Provide the [X, Y] coordinate of the cell's center where the given text is located.  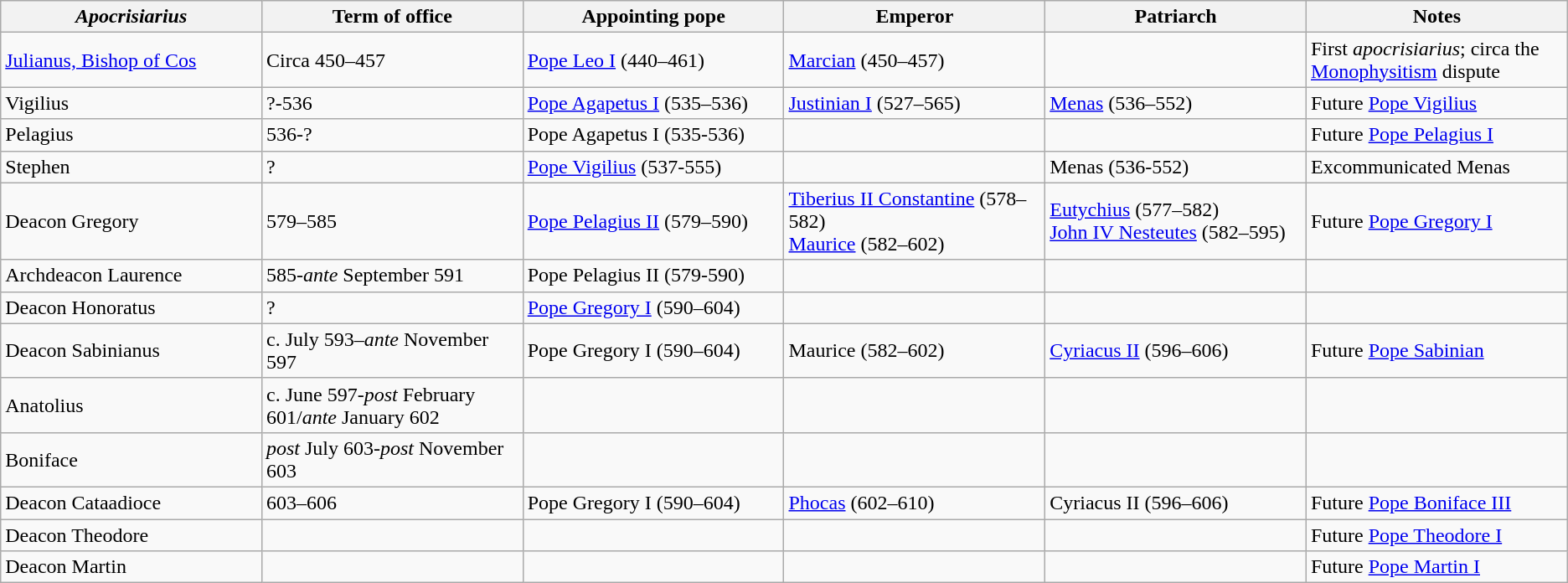
Future Pope Gregory I [1436, 221]
Pope Vigilius (537-555) [653, 167]
Apocrisiarius [132, 17]
First apocrisiarius; circa the Monophysitism dispute [1436, 60]
Appointing pope [653, 17]
Term of office [392, 17]
Notes [1436, 17]
Future Pope Vigilius [1436, 103]
603–606 [392, 503]
Boniface [132, 459]
Emperor [915, 17]
Pope Pelagius II (579–590) [653, 221]
Future Pope Boniface III [1436, 503]
Future Pope Sabinian [1436, 350]
c. July 593–ante November 597 [392, 350]
post July 603-post November 603 [392, 459]
Future Pope Pelagius I [1436, 135]
Menas (536-552) [1176, 167]
c. June 597-post February 601/ante January 602 [392, 405]
Anatolius [132, 405]
Pelagius [132, 135]
Phocas (602–610) [915, 503]
Excommunicated Menas [1436, 167]
Pope Agapetus I (535–536) [653, 103]
Future Pope Martin I [1436, 567]
Tiberius II Constantine (578–582)Maurice (582–602) [915, 221]
Stephen [132, 167]
Menas (536–552) [1176, 103]
Justinian I (527–565) [915, 103]
Deacon Theodore [132, 535]
Maurice (582–602) [915, 350]
Vigilius [132, 103]
Pope Leo I (440–461) [653, 60]
Deacon Martin [132, 567]
579–585 [392, 221]
Pope Agapetus I (535-536) [653, 135]
Deacon Gregory [132, 221]
Marcian (450–457) [915, 60]
Circa 450–457 [392, 60]
Eutychius (577–582)John IV Nesteutes (582–595) [1176, 221]
585-ante September 591 [392, 276]
Patriarch [1176, 17]
536-? [392, 135]
Archdeacon Laurence [132, 276]
Julianus, Bishop of Cos [132, 60]
Deacon Honoratus [132, 307]
?-536 [392, 103]
Future Pope Theodore I [1436, 535]
Pope Pelagius II (579-590) [653, 276]
Deacon Cataadioce [132, 503]
Deacon Sabinianus [132, 350]
